Return the [x, y] coordinate for the center point of the cell that contains the specified text.  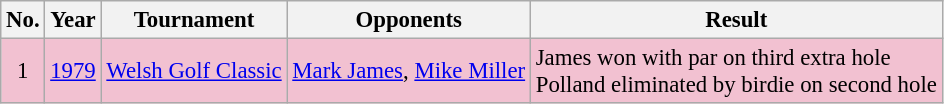
Tournament [194, 20]
Mark James, Mike Miller [408, 72]
1979 [73, 72]
Result [736, 20]
Year [73, 20]
No. [23, 20]
James won with par on third extra holePolland eliminated by birdie on second hole [736, 72]
1 [23, 72]
Opponents [408, 20]
Welsh Golf Classic [194, 72]
